Locate the cell with the specified text and output its [x, y] center coordinate. 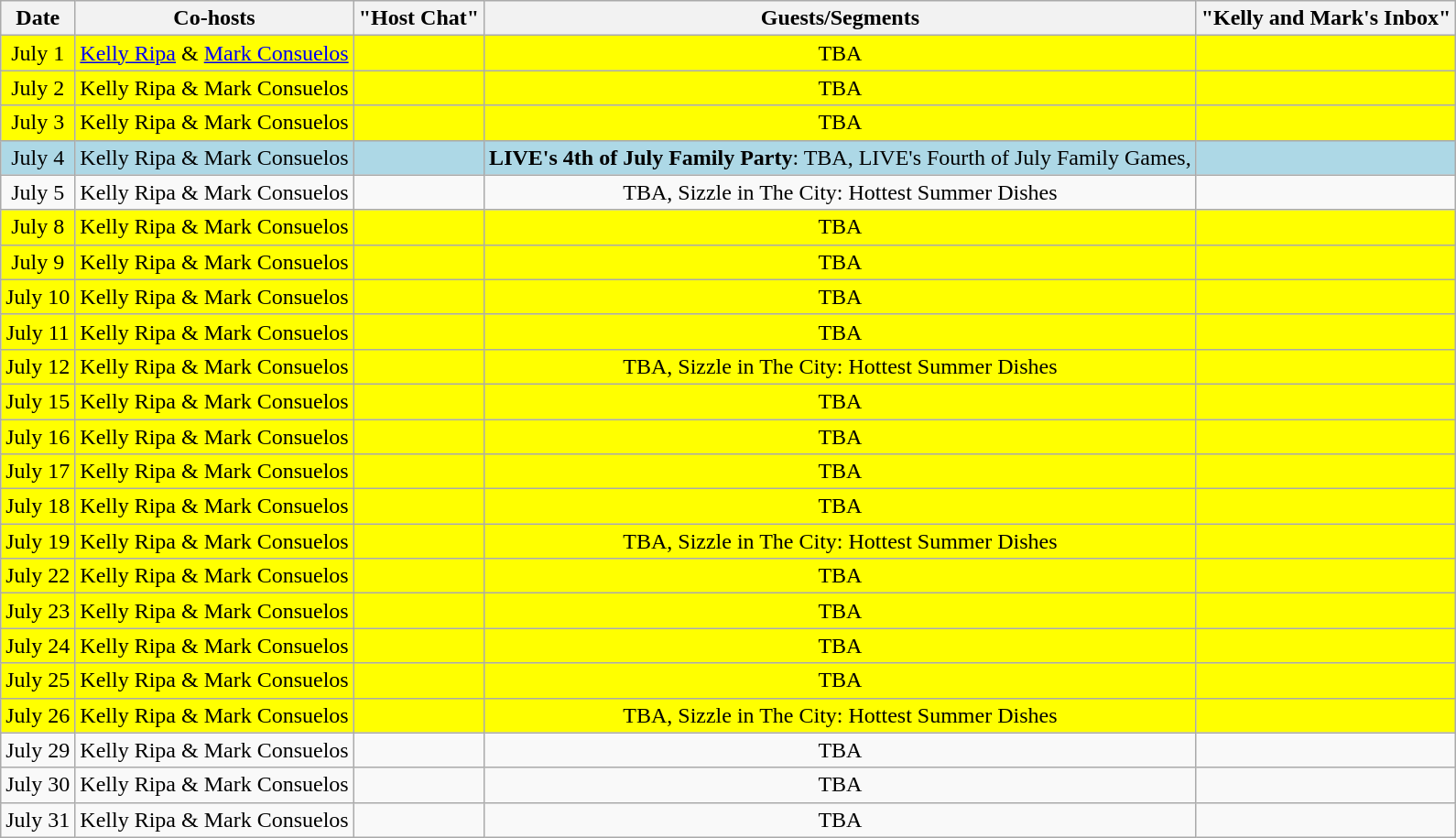
July 22 [38, 576]
July 9 [38, 262]
July 1 [38, 53]
July 15 [38, 401]
July 3 [38, 123]
July 8 [38, 227]
July 10 [38, 297]
July 4 [38, 158]
July 19 [38, 541]
July 18 [38, 506]
"Host Chat" [418, 18]
July 17 [38, 472]
July 16 [38, 437]
July 23 [38, 611]
July 12 [38, 366]
July 25 [38, 680]
LIVE's 4th of July Family Party: TBA, LIVE's Fourth of July Family Games, [841, 158]
July 30 [38, 785]
Guests/Segments [841, 18]
July 26 [38, 715]
July 31 [38, 820]
"Kelly and Mark's Inbox" [1326, 18]
July 11 [38, 332]
Date [38, 18]
July 2 [38, 88]
July 29 [38, 750]
July 5 [38, 192]
Co-hosts [214, 18]
July 24 [38, 646]
